Find where the given text appears and provide that cell's center as [X, Y] coordinate. 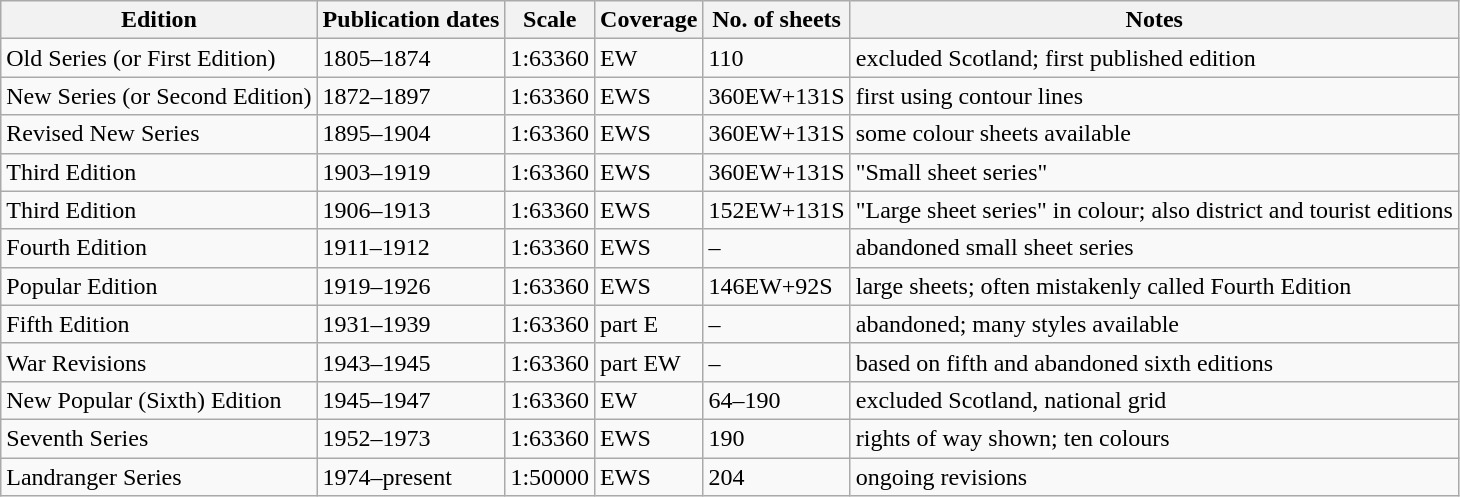
1911–1912 [411, 248]
Old Series (or First Edition) [159, 58]
some colour sheets available [1154, 134]
64–190 [776, 400]
based on fifth and abandoned sixth editions [1154, 362]
Fourth Edition [159, 248]
large sheets; often mistakenly called Fourth Edition [1154, 286]
excluded Scotland; first published edition [1154, 58]
abandoned small sheet series [1154, 248]
Edition [159, 20]
1:50000 [550, 477]
1943–1945 [411, 362]
1895–1904 [411, 134]
rights of way shown; ten colours [1154, 438]
1945–1947 [411, 400]
"Large sheet series" in colour; also district and tourist editions [1154, 210]
1906–1913 [411, 210]
Notes [1154, 20]
excluded Scotland, national grid [1154, 400]
"Small sheet series" [1154, 172]
Landranger Series [159, 477]
146EW+92S [776, 286]
110 [776, 58]
190 [776, 438]
152EW+131S [776, 210]
ongoing revisions [1154, 477]
Coverage [649, 20]
Scale [550, 20]
1903–1919 [411, 172]
Popular Edition [159, 286]
Fifth Edition [159, 324]
first using contour lines [1154, 96]
New Popular (Sixth) Edition [159, 400]
part EW [649, 362]
1805–1874 [411, 58]
204 [776, 477]
1919–1926 [411, 286]
1931–1939 [411, 324]
1974–present [411, 477]
part E [649, 324]
1872–1897 [411, 96]
Revised New Series [159, 134]
abandoned; many styles available [1154, 324]
No. of sheets [776, 20]
1952–1973 [411, 438]
War Revisions [159, 362]
Seventh Series [159, 438]
New Series (or Second Edition) [159, 96]
Publication dates [411, 20]
